For the text-containing cell, return its midpoint in [x, y] coordinate format. 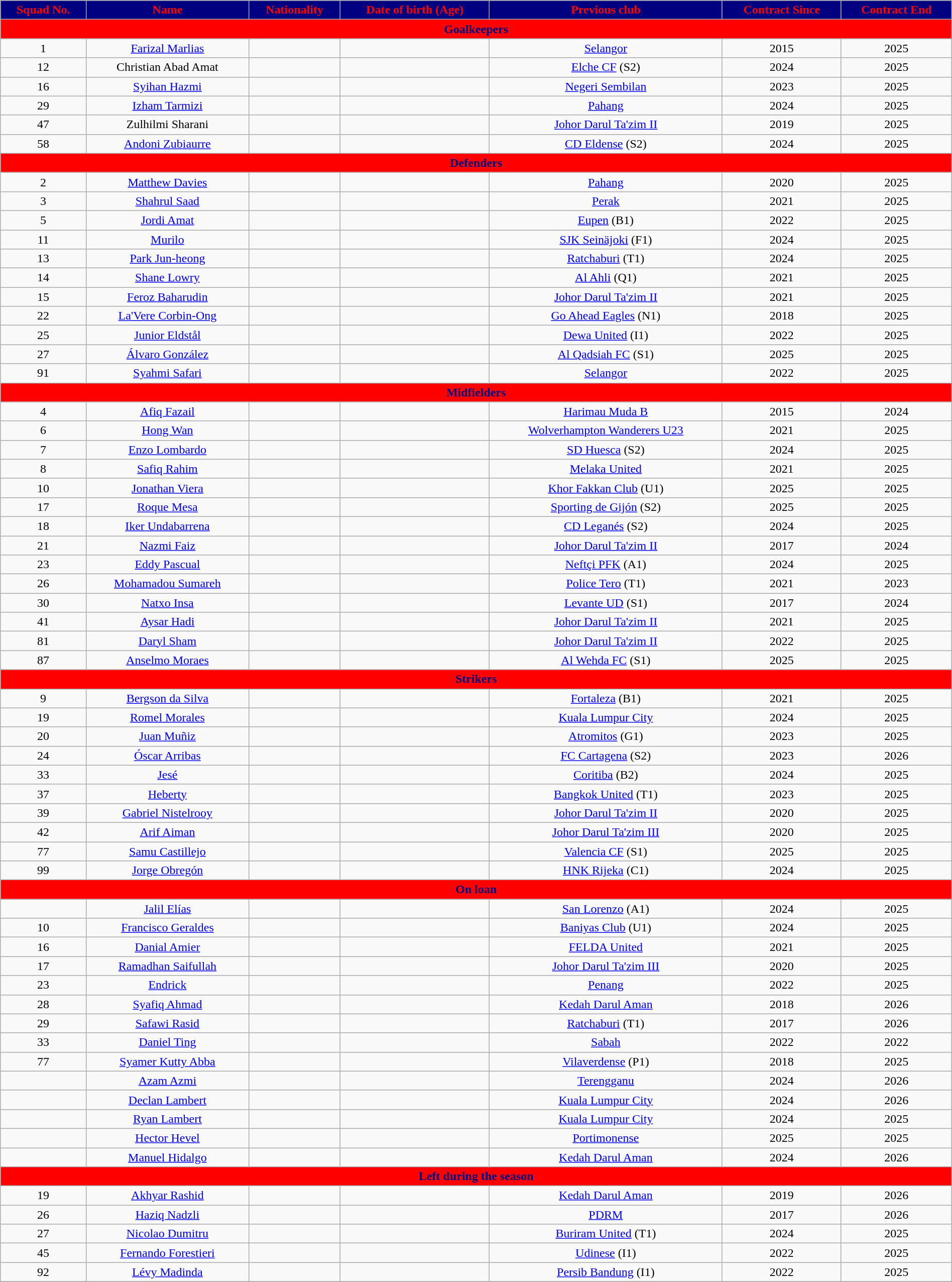
Jalil Elías [167, 909]
Safawi Rasid [167, 1023]
Elche CF (S2) [606, 67]
39 [43, 813]
Neftçi PFK (A1) [606, 565]
Feroz Baharudin [167, 297]
Danial Amier [167, 947]
HNK Rijeka (C1) [606, 871]
Name [167, 10]
41 [43, 622]
Sabah [606, 1042]
Christian Abad Amat [167, 67]
8 [43, 469]
Enzo Lombardo [167, 450]
Arif Aiman [167, 832]
Dewa United (I1) [606, 335]
25 [43, 335]
Strikers [476, 679]
Syamer Kutty Abba [167, 1061]
99 [43, 871]
Declan Lambert [167, 1100]
Iker Undabarrena [167, 526]
SD Huesca (S2) [606, 450]
On loan [476, 890]
Levante UD (S1) [606, 603]
Mohamadou Sumareh [167, 584]
Samu Castillejo [167, 851]
Afiq Fazail [167, 411]
Andoni Zubiaurre [167, 144]
Baniyas Club (U1) [606, 928]
Eddy Pascual [167, 565]
91 [43, 373]
Khor Fakkan Club (U1) [606, 488]
28 [43, 1004]
Nazmi Faiz [167, 545]
Penang [606, 985]
7 [43, 450]
Vilaverdense (P1) [606, 1061]
CD Leganés (S2) [606, 526]
Jordi Amat [167, 220]
Heberty [167, 794]
Squad No. [43, 10]
81 [43, 641]
13 [43, 259]
4 [43, 411]
CD Eldense (S2) [606, 144]
Contract Since [781, 10]
Left during the season [476, 1177]
87 [43, 660]
SJK Seinäjoki (F1) [606, 240]
Eupen (B1) [606, 220]
9 [43, 698]
Nicolao Dumitru [167, 1234]
Álvaro González [167, 354]
Farizal Marlias [167, 48]
FC Cartagena (S2) [606, 756]
Bangkok United (T1) [606, 794]
Park Jun-heong [167, 259]
6 [43, 431]
92 [43, 1272]
45 [43, 1253]
San Lorenzo (A1) [606, 909]
21 [43, 545]
47 [43, 125]
Udinese (I1) [606, 1253]
Zulhilmi Sharani [167, 125]
14 [43, 278]
Junior Eldstål [167, 335]
Portimonense [606, 1138]
Jesé [167, 775]
Go Ahead Eagles (N1) [606, 316]
Manuel Hidalgo [167, 1157]
18 [43, 526]
Lévy Madinda [167, 1272]
20 [43, 736]
Wolverhampton Wanderers U23 [606, 431]
Ramadhan Saifullah [167, 966]
Jonathan Viera [167, 488]
Daniel Ting [167, 1042]
Nationality [294, 10]
37 [43, 794]
Shahrul Saad [167, 201]
1 [43, 48]
Daryl Sham [167, 641]
Defenders [476, 163]
15 [43, 297]
Anselmo Moraes [167, 660]
Fortaleza (B1) [606, 698]
Bergson da Silva [167, 698]
Murilo [167, 240]
Natxo Insa [167, 603]
Sporting de Gijón (S2) [606, 507]
Negeri Sembilan [606, 86]
Al Ahli (Q1) [606, 278]
Azam Azmi [167, 1081]
Óscar Arribas [167, 756]
Syihan Hazmi [167, 86]
30 [43, 603]
Matthew Davies [167, 182]
FELDA United [606, 947]
3 [43, 201]
11 [43, 240]
Police Tero (T1) [606, 584]
Romel Morales [167, 717]
22 [43, 316]
42 [43, 832]
Valencia CF (S1) [606, 851]
Izham Tarmizi [167, 105]
5 [43, 220]
Coritiba (B2) [606, 775]
Terengganu [606, 1081]
La'Vere Corbin-Ong [167, 316]
Juan Muñiz [167, 736]
Date of birth (Age) [415, 10]
Aysar Hadi [167, 622]
Fernando Forestieri [167, 1253]
24 [43, 756]
Hector Hevel [167, 1138]
Syahmi Safari [167, 373]
Ryan Lambert [167, 1119]
Previous club [606, 10]
Roque Mesa [167, 507]
Shane Lowry [167, 278]
Safiq Rahim [167, 469]
Buriram United (T1) [606, 1234]
Al Wehda FC (S1) [606, 660]
Contract End [896, 10]
Akhyar Rashid [167, 1196]
Francisco Geraldes [167, 928]
Perak [606, 201]
Syafiq Ahmad [167, 1004]
Melaka United [606, 469]
Harimau Muda B [606, 411]
Jorge Obregón [167, 871]
58 [43, 144]
Al Qadsiah FC (S1) [606, 354]
Hong Wan [167, 431]
Endrick [167, 985]
Midfielders [476, 392]
Atromitos (G1) [606, 736]
PDRM [606, 1215]
2 [43, 182]
Persib Bandung (I1) [606, 1272]
Gabriel Nistelrooy [167, 813]
Haziq Nadzli [167, 1215]
Goalkeepers [476, 29]
12 [43, 67]
